Output the (x, y) coordinate of the center of the cell containing the given text.  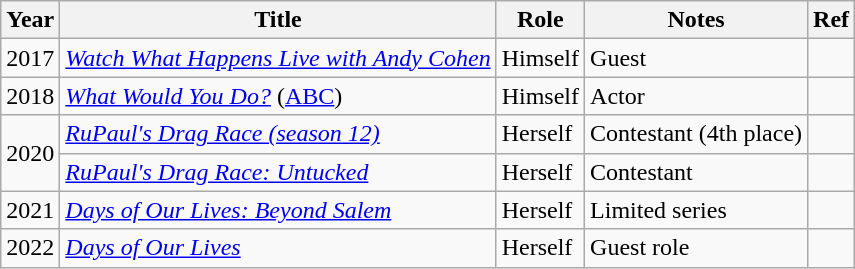
Watch What Happens Live with Andy Cohen (278, 58)
Title (278, 20)
Ref (832, 20)
Contestant (4th place) (696, 134)
Guest role (696, 248)
Contestant (696, 172)
Days of Our Lives: Beyond Salem (278, 210)
Limited series (696, 210)
RuPaul's Drag Race: Untucked (278, 172)
Guest (696, 58)
Role (540, 20)
2020 (30, 153)
RuPaul's Drag Race (season 12) (278, 134)
What Would You Do? (ABC) (278, 96)
Year (30, 20)
Days of Our Lives (278, 248)
2021 (30, 210)
2022 (30, 248)
Notes (696, 20)
2017 (30, 58)
2018 (30, 96)
Actor (696, 96)
